Determine the [x, y] coordinate at the center of the cell enclosing the given text.  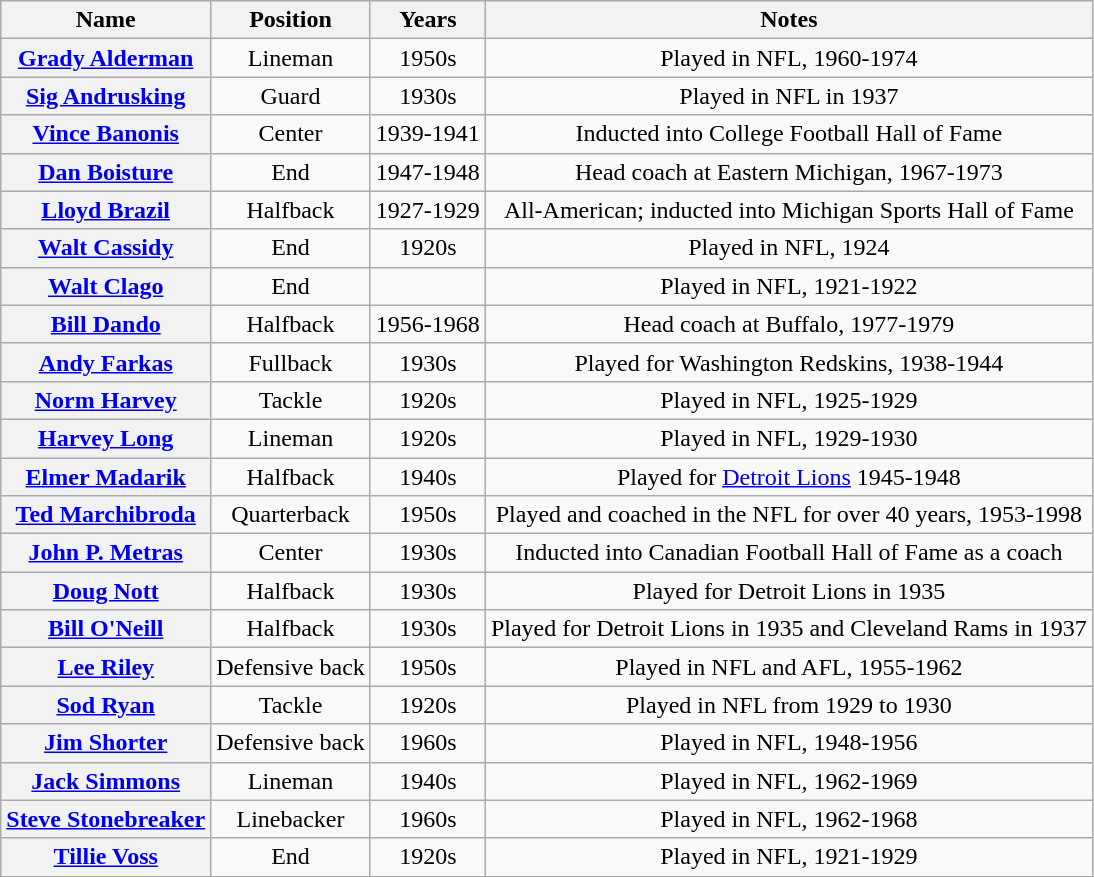
Played and coached in the NFL for over 40 years, 1953-1998 [788, 515]
Steve Stonebreaker [106, 819]
Played for Washington Redskins, 1938-1944 [788, 362]
Played in NFL, 1925-1929 [788, 400]
Linebacker [291, 819]
All-American; inducted into Michigan Sports Hall of Fame [788, 210]
Dan Boisture [106, 172]
1947-1948 [428, 172]
Position [291, 20]
Years [428, 20]
Played in NFL, 1948-1956 [788, 743]
Norm Harvey [106, 400]
Ted Marchibroda [106, 515]
Guard [291, 96]
John P. Metras [106, 553]
Played in NFL, 1921-1922 [788, 286]
Quarterback [291, 515]
Inducted into Canadian Football Hall of Fame as a coach [788, 553]
Head coach at Buffalo, 1977-1979 [788, 324]
Bill Dando [106, 324]
Sig Andrusking [106, 96]
Played in NFL, 1962-1968 [788, 819]
Played in NFL, 1929-1930 [788, 438]
Walt Clago [106, 286]
Andy Farkas [106, 362]
Lee Riley [106, 667]
Played for Detroit Lions 1945-1948 [788, 477]
Elmer Madarik [106, 477]
Notes [788, 20]
Played in NFL, 1924 [788, 248]
Lloyd Brazil [106, 210]
Name [106, 20]
Vince Banonis [106, 134]
Played for Detroit Lions in 1935 and Cleveland Rams in 1937 [788, 629]
1939-1941 [428, 134]
Fullback [291, 362]
Doug Nott [106, 591]
Played for Detroit Lions in 1935 [788, 591]
Walt Cassidy [106, 248]
Played in NFL in 1937 [788, 96]
Played in NFL, 1960-1974 [788, 58]
Jack Simmons [106, 781]
Played in NFL from 1929 to 1930 [788, 705]
Bill O'Neill [106, 629]
Played in NFL, 1962-1969 [788, 781]
1956-1968 [428, 324]
Head coach at Eastern Michigan, 1967-1973 [788, 172]
Played in NFL, 1921-1929 [788, 857]
Sod Ryan [106, 705]
Tillie Voss [106, 857]
1927-1929 [428, 210]
Grady Alderman [106, 58]
Jim Shorter [106, 743]
Harvey Long [106, 438]
Inducted into College Football Hall of Fame [788, 134]
Played in NFL and AFL, 1955-1962 [788, 667]
